Capture the cell that displays the provided text and extract its (x, y) central coordinate. 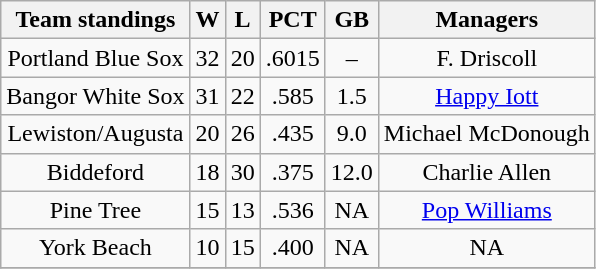
GB (352, 20)
18 (208, 172)
Team standings (96, 20)
Happy Iott (486, 96)
.375 (292, 172)
.435 (292, 134)
.536 (292, 210)
Portland Blue Sox (96, 58)
.6015 (292, 58)
Michael McDonough (486, 134)
Biddeford (96, 172)
1.5 (352, 96)
W (208, 20)
Charlie Allen (486, 172)
26 (242, 134)
Bangor White Sox (96, 96)
.400 (292, 248)
13 (242, 210)
York Beach (96, 248)
Lewiston/Augusta (96, 134)
Managers (486, 20)
PCT (292, 20)
.585 (292, 96)
32 (208, 58)
– (352, 58)
Pop Williams (486, 210)
22 (242, 96)
31 (208, 96)
F. Driscoll (486, 58)
30 (242, 172)
L (242, 20)
9.0 (352, 134)
10 (208, 248)
Pine Tree (96, 210)
12.0 (352, 172)
